Search for the cell housing the specified text and yield its [X, Y] center coordinate. 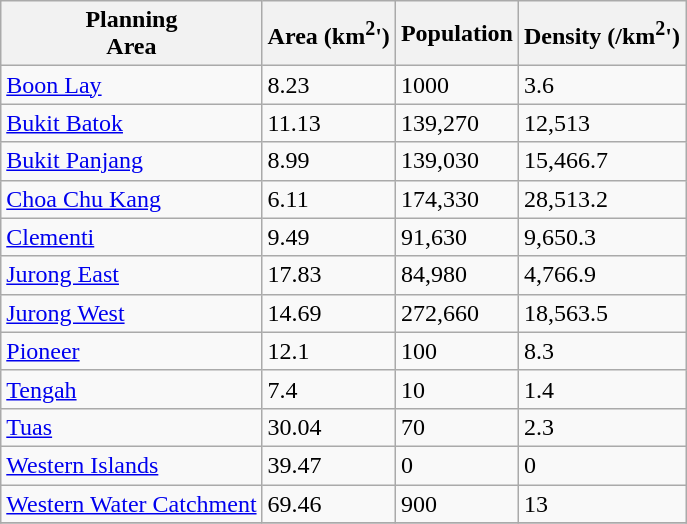
10 [456, 389]
900 [456, 503]
Bukit Panjang [132, 161]
8.23 [328, 85]
18,563.5 [602, 313]
Pioneer [132, 351]
9.49 [328, 237]
Western Water Catchment [132, 503]
39.47 [328, 465]
Jurong West [132, 313]
139,270 [456, 123]
Western Islands [132, 465]
Clementi [132, 237]
11.13 [328, 123]
12.1 [328, 351]
28,513.2 [602, 199]
3.6 [602, 85]
69.46 [328, 503]
17.83 [328, 275]
12,513 [602, 123]
Bukit Batok [132, 123]
Tuas [132, 427]
6.11 [328, 199]
Planning Area [132, 34]
Area (km2') [328, 34]
Density (/km2') [602, 34]
Tengah [132, 389]
174,330 [456, 199]
Jurong East [132, 275]
70 [456, 427]
Choa Chu Kang [132, 199]
7.4 [328, 389]
139,030 [456, 161]
4,766.9 [602, 275]
Population [456, 34]
84,980 [456, 275]
1000 [456, 85]
2.3 [602, 427]
14.69 [328, 313]
9,650.3 [602, 237]
8.99 [328, 161]
15,466.7 [602, 161]
91,630 [456, 237]
Boon Lay [132, 85]
1.4 [602, 389]
100 [456, 351]
13 [602, 503]
272,660 [456, 313]
30.04 [328, 427]
8.3 [602, 351]
